Determine the (X, Y) coordinate at the center of the cell enclosing the given text.  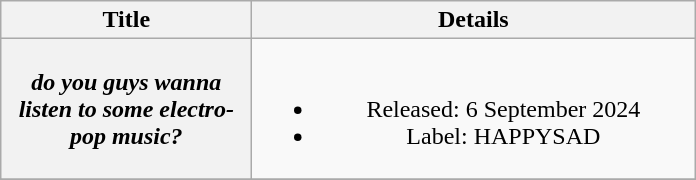
Details (474, 20)
Title (126, 20)
Released: 6 September 2024Label: HAPPYSAD (474, 109)
do you guys wanna listen to some electro-pop music? (126, 109)
